Scan for the cell matching the given text and deliver its (x, y) coordinate at center. 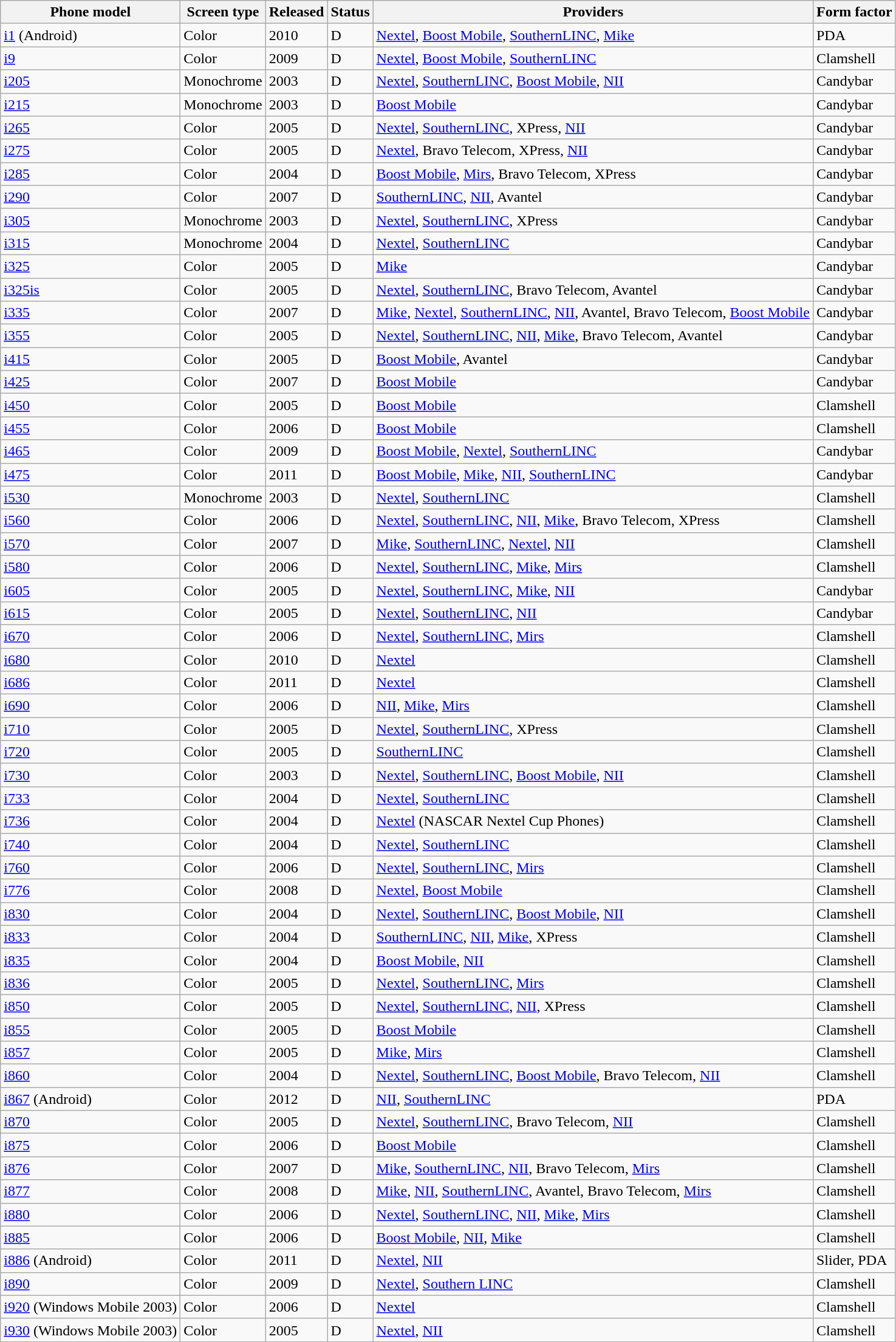
i740 (91, 844)
i670 (91, 636)
i875 (91, 1145)
i857 (91, 1053)
Boost Mobile, Avantel (593, 359)
Boost Mobile, Mirs, Bravo Telecom, XPress (593, 174)
Nextel, Southern LINC (593, 1284)
i455 (91, 428)
Nextel, Boost Mobile, SouthernLINC, Mike (593, 35)
i876 (91, 1168)
Mike, Mirs (593, 1053)
i615 (91, 613)
i415 (91, 359)
SouthernLINC, NII, Avantel (593, 197)
i465 (91, 451)
i355 (91, 336)
Nextel, SouthernLINC, NII, XPress (593, 1006)
Boost Mobile, NII (593, 960)
i325is (91, 290)
i275 (91, 151)
Providers (593, 12)
i835 (91, 960)
Mike (593, 266)
Screen type (223, 12)
Form factor (854, 12)
Nextel, SouthernLINC, Bravo Telecom, NII (593, 1122)
Boost Mobile, Nextel, SouthernLINC (593, 451)
i680 (91, 659)
Mike, SouthernLINC, Nextel, NII (593, 544)
i450 (91, 405)
i720 (91, 752)
NII, SouthernLINC (593, 1099)
i920 (Windows Mobile 2003) (91, 1307)
Nextel, SouthernLINC, Boost Mobile, Bravo Telecom, NII (593, 1076)
i425 (91, 382)
Slider, PDA (854, 1261)
i760 (91, 868)
i710 (91, 729)
2012 (296, 1099)
i475 (91, 474)
Nextel, SouthernLINC, NII (593, 613)
Released (296, 12)
i9 (91, 58)
i690 (91, 706)
Nextel, Bravo Telecom, XPress, NII (593, 151)
i686 (91, 683)
i1 (Android) (91, 35)
i530 (91, 498)
i290 (91, 197)
Nextel, SouthernLINC, Mike, NII (593, 590)
i205 (91, 81)
Status (350, 12)
Phone model (91, 12)
i580 (91, 567)
i885 (91, 1238)
SouthernLINC (593, 752)
NII, Mike, Mirs (593, 706)
i730 (91, 775)
i886 (Android) (91, 1261)
Nextel, SouthernLINC, Bravo Telecom, Avantel (593, 290)
Boost Mobile, Mike, NII, SouthernLINC (593, 474)
Nextel, SouthernLINC, NII, Mike, Bravo Telecom, Avantel (593, 336)
i867 (Android) (91, 1099)
Nextel, Boost Mobile (593, 891)
i605 (91, 590)
i860 (91, 1076)
i830 (91, 914)
i855 (91, 1030)
Nextel (NASCAR Nextel Cup Phones) (593, 821)
i285 (91, 174)
i215 (91, 104)
i833 (91, 937)
Nextel, SouthernLINC, Mike, Mirs (593, 567)
Mike, NII, SouthernLINC, Avantel, Bravo Telecom, Mirs (593, 1191)
i836 (91, 983)
Nextel, Boost Mobile, SouthernLINC (593, 58)
i877 (91, 1191)
i870 (91, 1122)
i880 (91, 1214)
Nextel, SouthernLINC, NII, Mike, Mirs (593, 1214)
i335 (91, 313)
Mike, SouthernLINC, NII, Bravo Telecom, Mirs (593, 1168)
i776 (91, 891)
i305 (91, 220)
Mike, Nextel, SouthernLINC, NII, Avantel, Bravo Telecom, Boost Mobile (593, 313)
i850 (91, 1006)
i315 (91, 243)
i930 (Windows Mobile 2003) (91, 1330)
i570 (91, 544)
i325 (91, 266)
Nextel, SouthernLINC, XPress, NII (593, 128)
Boost Mobile, NII, Mike (593, 1238)
i736 (91, 821)
SouthernLINC, NII, Mike, XPress (593, 937)
i733 (91, 798)
i890 (91, 1284)
i560 (91, 521)
Nextel, SouthernLINC, NII, Mike, Bravo Telecom, XPress (593, 521)
i265 (91, 128)
